From the cell containing the given text, extract its center point as [x, y] coordinate. 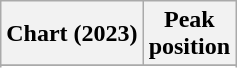
Peakposition [189, 34]
Chart (2023) [72, 34]
